Determine the [x, y] coordinate at the center of the cell enclosing the given text.  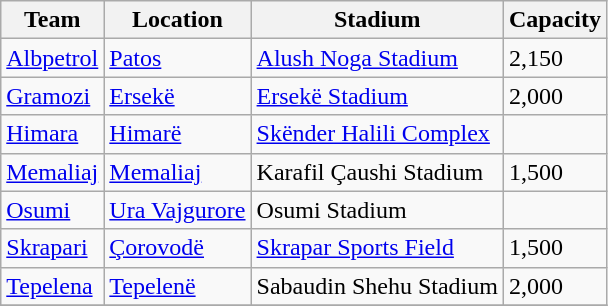
Osumi Stadium [377, 210]
Himarë [178, 134]
Osumi [52, 210]
Albpetrol [52, 58]
Ersekë Stadium [377, 96]
Stadium [377, 20]
Karafil Çaushi Stadium [377, 172]
Team [52, 20]
Tepelenë [178, 286]
Patos [178, 58]
2,150 [554, 58]
Tepelena [52, 286]
Gramozi [52, 96]
Capacity [554, 20]
Location [178, 20]
Ura Vajgurore [178, 210]
Çorovodë [178, 248]
Ersekë [178, 96]
Sabaudin Shehu Stadium [377, 286]
Skrapar Sports Field [377, 248]
Skënder Halili Complex [377, 134]
Himara [52, 134]
Skrapari [52, 248]
Alush Noga Stadium [377, 58]
